For the text-containing cell, return its midpoint in [X, Y] coordinate format. 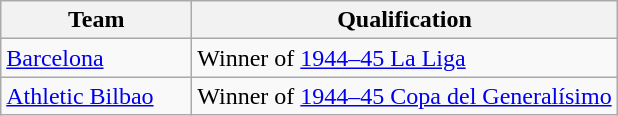
Winner of 1944–45 Copa del Generalísimo [404, 96]
Athletic Bilbao [96, 96]
Winner of 1944–45 La Liga [404, 58]
Qualification [404, 20]
Team [96, 20]
Barcelona [96, 58]
